Return the [x, y] coordinate for the center point of the cell that contains the specified text.  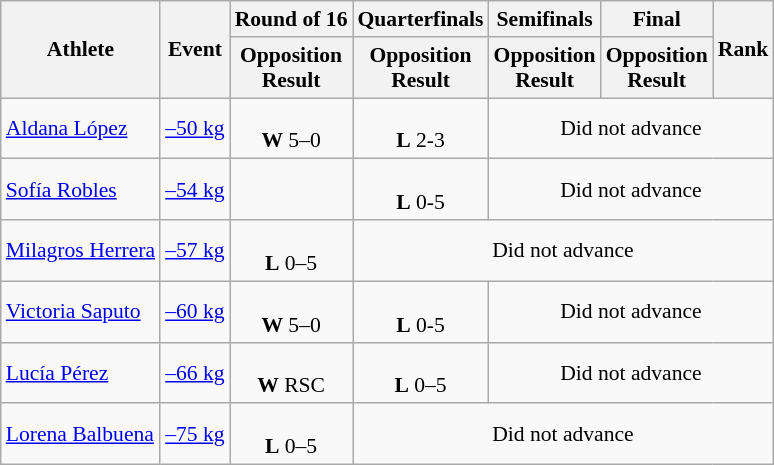
–54 kg [194, 190]
W RSC [292, 372]
Sofía Robles [80, 190]
L 2-3 [420, 128]
–75 kg [194, 434]
Round of 16 [292, 19]
Lorena Balbuena [80, 434]
Quarterfinals [420, 19]
Rank [744, 50]
–50 kg [194, 128]
Athlete [80, 50]
Lucía Pérez [80, 372]
–66 kg [194, 372]
Event [194, 50]
Victoria Saputo [80, 312]
Milagros Herrera [80, 250]
Final [657, 19]
Semifinals [545, 19]
–57 kg [194, 250]
Aldana López [80, 128]
–60 kg [194, 312]
